Find where the given text appears and provide that cell's center as [X, Y] coordinate. 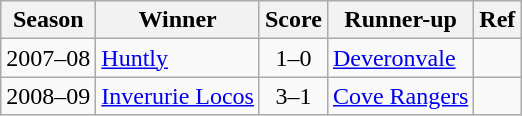
Score [293, 20]
2007–08 [48, 58]
Cove Rangers [400, 96]
Runner-up [400, 20]
1–0 [293, 58]
3–1 [293, 96]
2008–09 [48, 96]
Huntly [178, 58]
Season [48, 20]
Ref [498, 20]
Deveronvale [400, 58]
Inverurie Locos [178, 96]
Winner [178, 20]
